Locate the cell with the specified text and output its (X, Y) center coordinate. 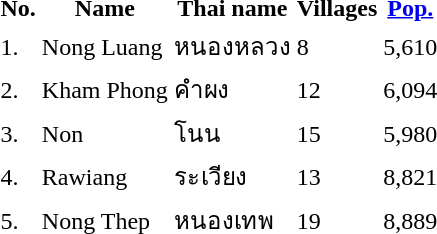
13 (336, 176)
Nong Luang (104, 46)
Rawiang (104, 176)
คำผง (232, 90)
โนน (232, 133)
Kham Phong (104, 90)
12 (336, 90)
15 (336, 133)
หนองหลวง (232, 46)
Non (104, 133)
8 (336, 46)
ระเวียง (232, 176)
